Scan for the cell matching the given text and deliver its (X, Y) coordinate at center. 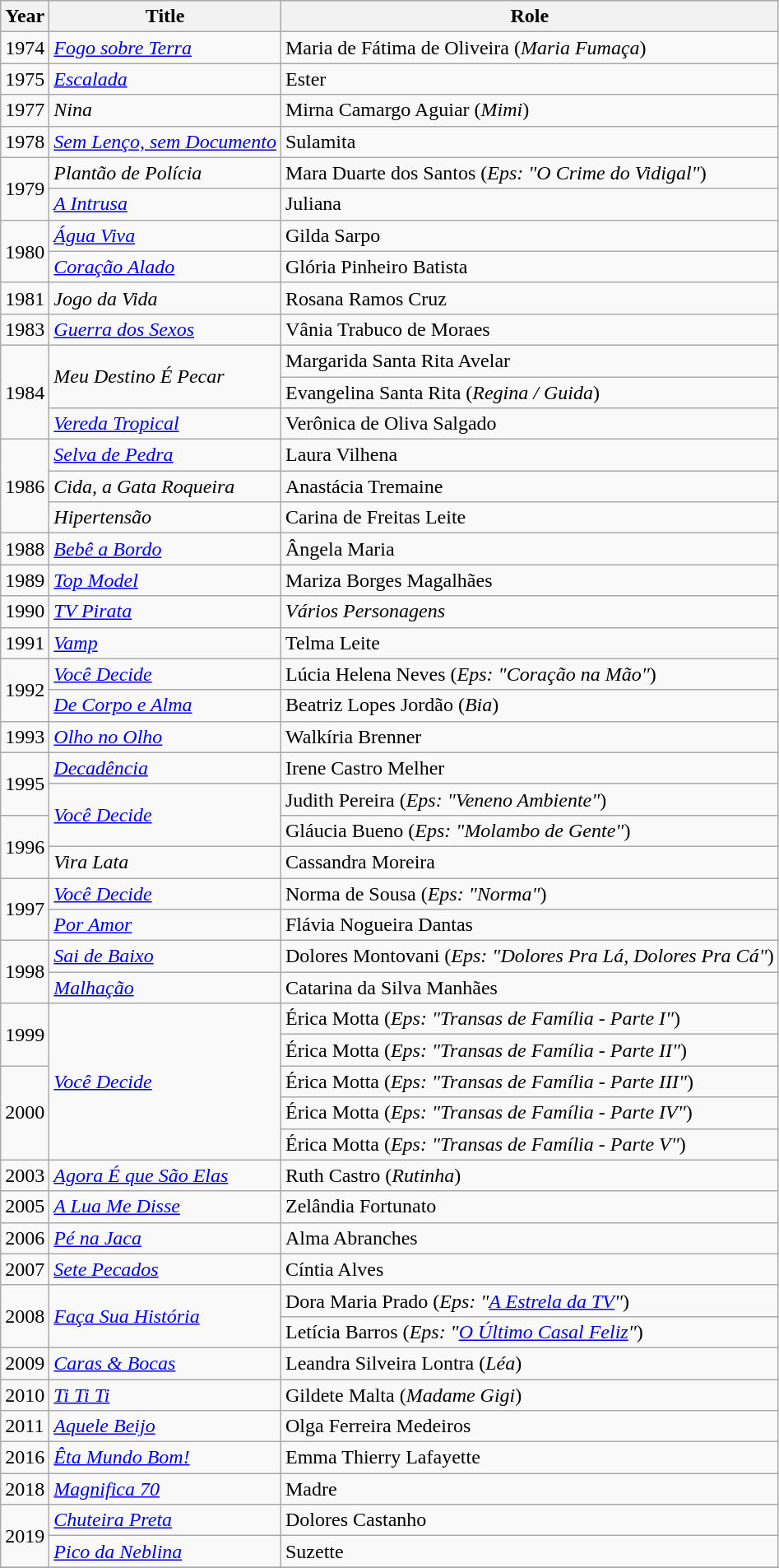
Faça Sua História (165, 1316)
1998 (25, 972)
Érica Motta (Eps: "Transas de Família - Parte II") (530, 1050)
2009 (25, 1363)
Emma Thierry Lafayette (530, 1458)
Olga Ferreira Medeiros (530, 1426)
Laura Vilhena (530, 455)
Pé na Jaca (165, 1238)
1999 (25, 1035)
Meu Destino É Pecar (165, 376)
Vamp (165, 643)
Êta Mundo Bom! (165, 1458)
Fogo sobre Terra (165, 48)
Chuteira Preta (165, 1520)
Bebê a Bordo (165, 549)
Jogo da Vida (165, 298)
Glória Pinheiro Batista (530, 267)
Margarida Santa Rita Avelar (530, 361)
Ti Ti Ti (165, 1395)
Sem Lenço, sem Documento (165, 142)
Vira Lata (165, 862)
1978 (25, 142)
1995 (25, 784)
Magnifica 70 (165, 1489)
Dora Maria Prado (Eps: "A Estrela da TV") (530, 1300)
Year (25, 16)
Madre (530, 1489)
Escalada (165, 79)
2006 (25, 1238)
2007 (25, 1269)
1992 (25, 690)
Dolores Castanho (530, 1520)
Verônica de Oliva Salgado (530, 424)
Walkíria Brenner (530, 737)
Beatriz Lopes Jordão (Bia) (530, 705)
1984 (25, 392)
Maria de Fátima de Oliveira (Maria Fumaça) (530, 48)
Judith Pereira (Eps: "Veneno Ambiente") (530, 799)
Suzette (530, 1552)
Gildete Malta (Madame Gigi) (530, 1395)
Érica Motta (Eps: "Transas de Família - Parte IV") (530, 1113)
Por Amor (165, 925)
1981 (25, 298)
Caras & Bocas (165, 1363)
1974 (25, 48)
Guerra dos Sexos (165, 329)
Letícia Barros (Eps: "O Último Casal Feliz") (530, 1332)
Sulamita (530, 142)
Coração Alado (165, 267)
1996 (25, 846)
Lúcia Helena Neves (Eps: "Coração na Mão") (530, 674)
TV Pirata (165, 612)
Sete Pecados (165, 1269)
Gilda Sarpo (530, 235)
1979 (25, 188)
Alma Abranches (530, 1238)
Catarina da Silva Manhães (530, 988)
1983 (25, 329)
1997 (25, 909)
Cida, a Gata Roqueira (165, 486)
2008 (25, 1316)
1989 (25, 580)
De Corpo e Alma (165, 705)
1991 (25, 643)
Agora É que São Elas (165, 1175)
Cassandra Moreira (530, 862)
Nina (165, 110)
Rosana Ramos Cruz (530, 298)
Sai de Baixo (165, 956)
1993 (25, 737)
Role (530, 16)
Carina de Freitas Leite (530, 518)
Norma de Sousa (Eps: "Norma") (530, 893)
Érica Motta (Eps: "Transas de Família - Parte V") (530, 1144)
Leandra Silveira Lontra (Léa) (530, 1363)
Selva de Pedra (165, 455)
2011 (25, 1426)
Olho no Olho (165, 737)
2016 (25, 1458)
Dolores Montovani (Eps: "Dolores Pra Lá, Dolores Pra Cá") (530, 956)
1980 (25, 251)
Top Model (165, 580)
Decadência (165, 768)
2003 (25, 1175)
Flávia Nogueira Dantas (530, 925)
1990 (25, 612)
Ester (530, 79)
Gláucia Bueno (Eps: "Molambo de Gente") (530, 831)
Vânia Trabuco de Moraes (530, 329)
Title (165, 16)
Mara Duarte dos Santos (Eps: "O Crime do Vidigal") (530, 173)
2000 (25, 1113)
Malhação (165, 988)
1975 (25, 79)
Evangelina Santa Rita (Regina / Guida) (530, 393)
Juliana (530, 204)
1986 (25, 486)
Anastácia Tremaine (530, 486)
Vereda Tropical (165, 424)
Vários Personagens (530, 612)
2010 (25, 1395)
Pico da Neblina (165, 1552)
A Intrusa (165, 204)
1977 (25, 110)
Aquele Beijo (165, 1426)
Plantão de Polícia (165, 173)
Érica Motta (Eps: "Transas de Família - Parte I") (530, 1019)
Irene Castro Melher (530, 768)
Ruth Castro (Rutinha) (530, 1175)
2019 (25, 1536)
2005 (25, 1207)
Mariza Borges Magalhães (530, 580)
Telma Leite (530, 643)
Ângela Maria (530, 549)
A Lua Me Disse (165, 1207)
Cíntia Alves (530, 1269)
Zelândia Fortunato (530, 1207)
Água Viva (165, 235)
Mirna Camargo Aguiar (Mimi) (530, 110)
Hipertensão (165, 518)
1988 (25, 549)
2018 (25, 1489)
Érica Motta (Eps: "Transas de Família - Parte III") (530, 1082)
